Capture the cell that displays the provided text and extract its [X, Y] central coordinate. 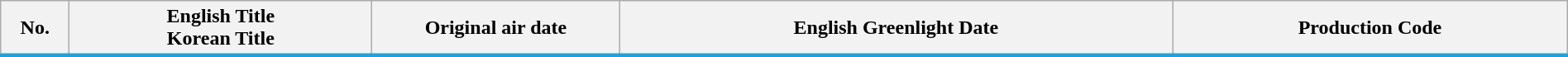
English Greenlight Date [896, 28]
Production Code [1370, 28]
English TitleKorean Title [221, 28]
Original air date [496, 28]
No. [35, 28]
